Provide the [X, Y] coordinate of the cell's center where the given text is located.  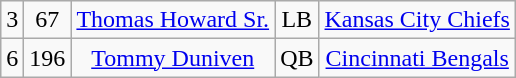
QB [297, 58]
196 [48, 58]
67 [48, 20]
Tommy Duniven [173, 58]
LB [297, 20]
3 [12, 20]
Cincinnati Bengals [417, 58]
Thomas Howard Sr. [173, 20]
Kansas City Chiefs [417, 20]
6 [12, 58]
